Search for the cell housing the specified text and yield its (x, y) center coordinate. 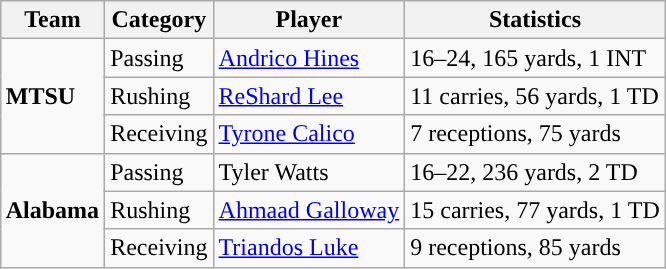
9 receptions, 85 yards (536, 248)
15 carries, 77 yards, 1 TD (536, 210)
Tyrone Calico (309, 134)
Triandos Luke (309, 248)
MTSU (52, 96)
Ahmaad Galloway (309, 210)
Tyler Watts (309, 172)
Player (309, 20)
ReShard Lee (309, 96)
Category (159, 20)
11 carries, 56 yards, 1 TD (536, 96)
Andrico Hines (309, 58)
Statistics (536, 20)
Team (52, 20)
7 receptions, 75 yards (536, 134)
16–24, 165 yards, 1 INT (536, 58)
16–22, 236 yards, 2 TD (536, 172)
Alabama (52, 210)
